Scan for the cell matching the given text and deliver its (x, y) coordinate at center. 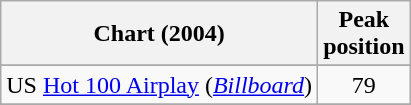
Peakposition (364, 34)
US Hot 100 Airplay (Billboard) (160, 85)
Chart (2004) (160, 34)
79 (364, 85)
